Scan for the cell matching the given text and deliver its [x, y] coordinate at center. 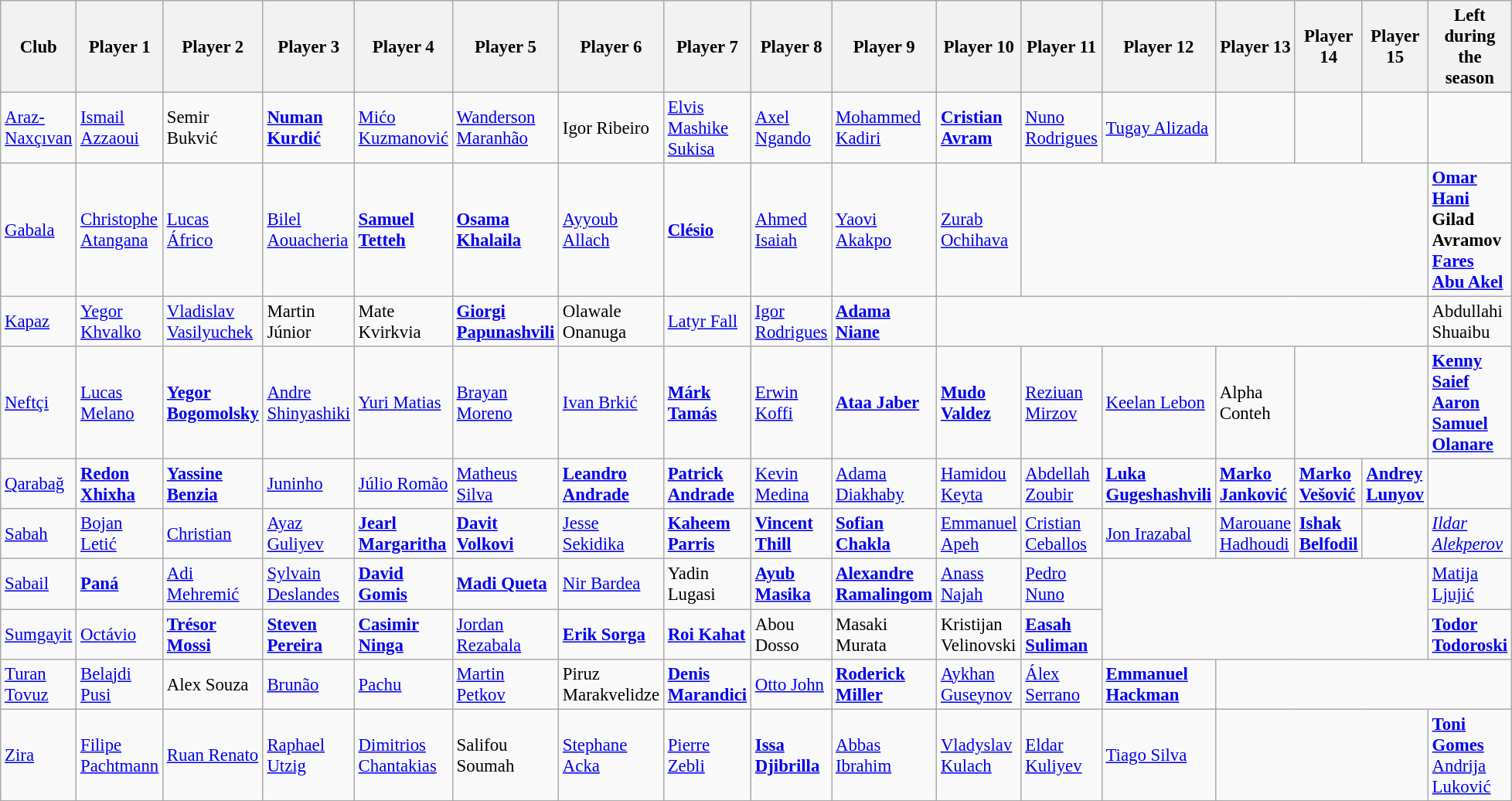
Omar Hani Gilad Avramov Fares Abu Akel [1469, 230]
Abdellah Zoubir [1061, 484]
Player 4 [404, 46]
Olawale Onanuga [611, 322]
Jearl Margaritha [404, 533]
Axel Ngando [791, 128]
Patrick Andrade [707, 484]
Masaki Murata [884, 634]
Igor Ribeiro [611, 128]
Tiago Silva [1158, 755]
Eldar Kuliyev [1061, 755]
David Gomis [404, 585]
Otto John [791, 683]
Mohammed Kadiri [884, 128]
Roderick Miller [884, 683]
Lucas Áfrico [213, 230]
Adama Diakhaby [884, 484]
Osama Khalaila [506, 230]
Belajdi Pusi [120, 683]
Player 5 [506, 46]
Player 3 [308, 46]
Ahmed Isaiah [791, 230]
Wanderson Maranhão [506, 128]
Erwin Koffi [791, 403]
Bojan Letić [120, 533]
Mićo Kuzmanović [404, 128]
Alex Souza [213, 683]
Erik Sorga [611, 634]
Sumgayit [39, 634]
Octávio [120, 634]
Toni Gomes Andrija Luković [1469, 755]
Aykhan Guseynov [979, 683]
Elvis Mashike Sukisa [707, 128]
Kaheem Parris [707, 533]
Jordan Rezabala [506, 634]
Ishak Belfodil [1328, 533]
Steven Pereira [308, 634]
Júlio Romão [404, 484]
Kristijan Velinovski [979, 634]
Anass Najah [979, 585]
Yassine Benzia [213, 484]
Nuno Rodrigues [1061, 128]
Tugay Alizada [1158, 128]
Álex Serrano [1061, 683]
Club [39, 46]
Ismail Azzaoui [120, 128]
Luka Gugeshashvili [1158, 484]
Ayyoub Allach [611, 230]
Yegor Khvalko [120, 322]
Adi Mehremić [213, 585]
Emmanuel Apeh [979, 533]
Casimir Ninga [404, 634]
Christophe Atangana [120, 230]
Trésor Mossi [213, 634]
Cristian Avram [979, 128]
Martin Júnior [308, 322]
Brunão [308, 683]
Dimitrios Chantakias [404, 755]
Piruz Marakvelidze [611, 683]
Bilel Aouacheria [308, 230]
Leandro Andrade [611, 484]
Player 15 [1395, 46]
Yaovi Akakpo [884, 230]
Andrey Lunyov [1395, 484]
Marouane Hadhoudi [1255, 533]
Pierre Zebli [707, 755]
Easah Suliman [1061, 634]
Ruan Renato [213, 755]
Márk Tamás [707, 403]
Abdullahi Shuaibu [1469, 322]
Mate Kvirkvia [404, 322]
Matija Ljujić [1469, 585]
Player 14 [1328, 46]
Player 6 [611, 46]
Abbas Ibrahim [884, 755]
Player 2 [213, 46]
Numan Kurdić [308, 128]
Kapaz [39, 322]
Turan Tovuz [39, 683]
Cristian Ceballos [1061, 533]
Player 12 [1158, 46]
Pachu [404, 683]
Yuri Matias [404, 403]
Araz-Naxçıvan [39, 128]
Ayub Masika [791, 585]
Neftçi [39, 403]
Martin Petkov [506, 683]
Semir Bukvić [213, 128]
Jon Irazabal [1158, 533]
Madi Queta [506, 585]
Ildar Alekperov [1469, 533]
Alpha Conteh [1255, 403]
Sofian Chakla [884, 533]
Vladislav Vasilyuchek [213, 322]
Sabah [39, 533]
Roi Kahat [707, 634]
Yegor Bogomolsky [213, 403]
Qarabağ [39, 484]
Ataa Jaber [884, 403]
Player 10 [979, 46]
Alexandre Ramalingom [884, 585]
Davit Volkovi [506, 533]
Emmanuel Hackman [1158, 683]
Latyr Fall [707, 322]
Christian [213, 533]
Clésio [707, 230]
Lucas Melano [120, 403]
Nir Bardea [611, 585]
Vincent Thill [791, 533]
Brayan Moreno [506, 403]
Yadin Lugasi [707, 585]
Raphael Utzig [308, 755]
Stephane Acka [611, 755]
Zira [39, 755]
Kevin Medina [791, 484]
Player 13 [1255, 46]
Filipe Pachtmann [120, 755]
Vladyslav Kulach [979, 755]
Matheus Silva [506, 484]
Issa Djibrilla [791, 755]
Adama Niane [884, 322]
Marko Janković [1255, 484]
Player 7 [707, 46]
Gabala [39, 230]
Paná [120, 585]
Denis Marandici [707, 683]
Sabail [39, 585]
Giorgi Papunashvili [506, 322]
Hamidou Keyta [979, 484]
Redon Xhixha [120, 484]
Juninho [308, 484]
Sylvain Deslandes [308, 585]
Zurab Ochihava [979, 230]
Player 1 [120, 46]
Abou Dosso [791, 634]
Left during the season [1469, 46]
Marko Vešović [1328, 484]
Kenny Saief Aaron Samuel Olanare [1469, 403]
Player 11 [1061, 46]
Keelan Lebon [1158, 403]
Ayaz Guliyev [308, 533]
Player 8 [791, 46]
Samuel Tetteh [404, 230]
Salifou Soumah [506, 755]
Pedro Nuno [1061, 585]
Mudo Valdez [979, 403]
Ivan Brkić [611, 403]
Igor Rodrigues [791, 322]
Reziuan Mirzov [1061, 403]
Todor Todoroski [1469, 634]
Jesse Sekidika [611, 533]
Player 9 [884, 46]
Andre Shinyashiki [308, 403]
